For the text-containing cell, return its midpoint in [X, Y] coordinate format. 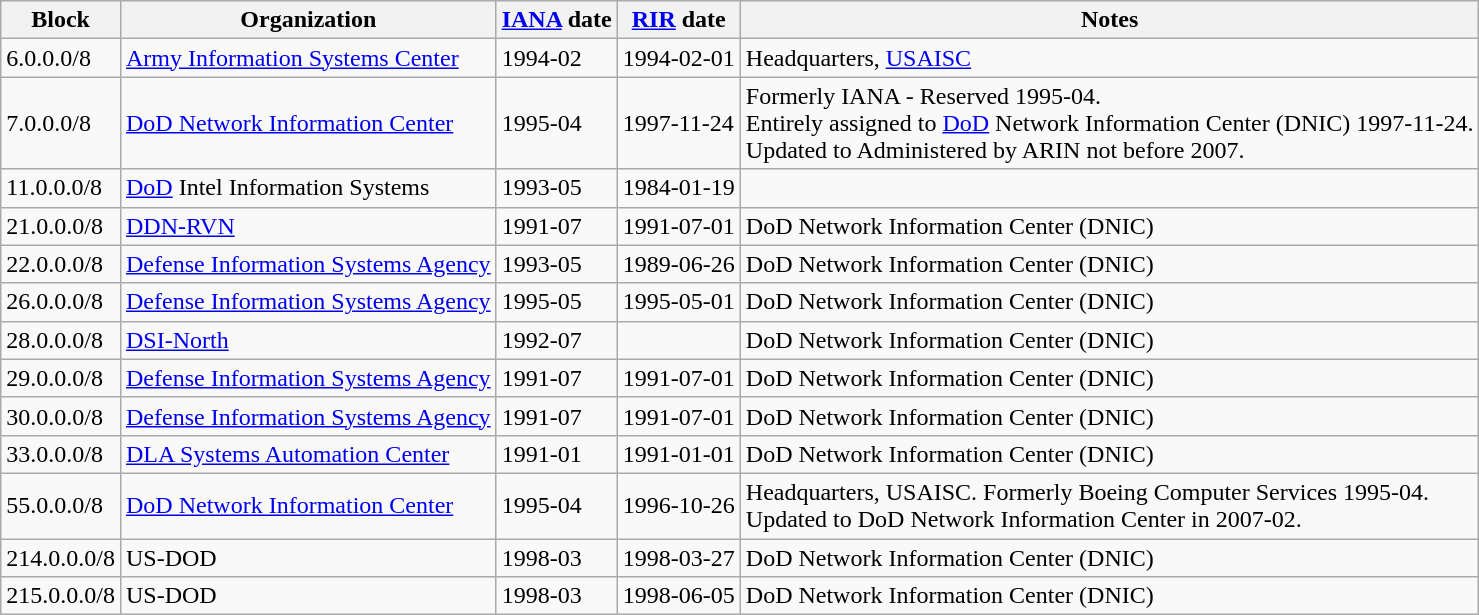
29.0.0.0/8 [61, 378]
1994-02 [556, 58]
11.0.0.0/8 [61, 188]
214.0.0.0/8 [61, 557]
DoD Intel Information Systems [308, 188]
33.0.0.0/8 [61, 454]
1992-07 [556, 340]
215.0.0.0/8 [61, 596]
DDN-RVN [308, 226]
Headquarters, USAISC. Formerly Boeing Computer Services 1995-04.Updated to DoD Network Information Center in 2007-02. [1110, 506]
6.0.0.0/8 [61, 58]
22.0.0.0/8 [61, 264]
1984-01-19 [678, 188]
Army Information Systems Center [308, 58]
1997-11-24 [678, 123]
Organization [308, 20]
DSI-North [308, 340]
1989-06-26 [678, 264]
1995-05 [556, 302]
1994-02-01 [678, 58]
7.0.0.0/8 [61, 123]
1998-06-05 [678, 596]
1991-01 [556, 454]
28.0.0.0/8 [61, 340]
RIR date [678, 20]
26.0.0.0/8 [61, 302]
1995-05-01 [678, 302]
1998-03-27 [678, 557]
1991-01-01 [678, 454]
30.0.0.0/8 [61, 416]
1996-10-26 [678, 506]
Notes [1110, 20]
21.0.0.0/8 [61, 226]
DLA Systems Automation Center [308, 454]
Headquarters, USAISC [1110, 58]
IANA date [556, 20]
Block [61, 20]
55.0.0.0/8 [61, 506]
